Return the [x, y] coordinate for the center point of the cell that contains the specified text.  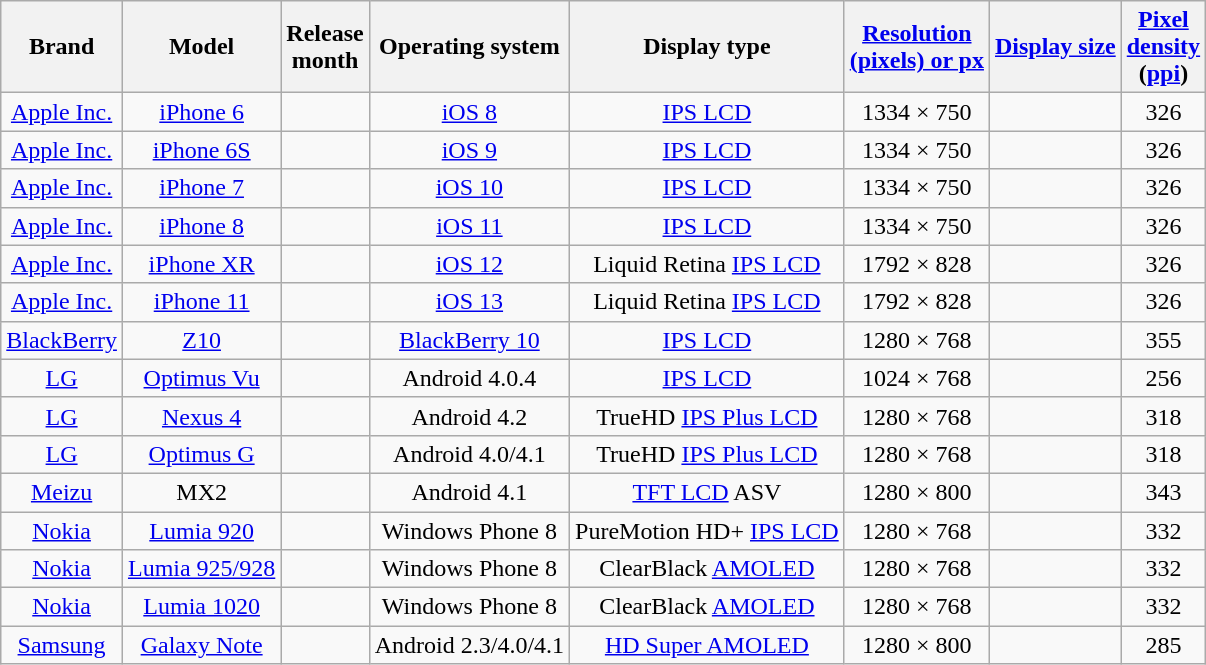
Android 4.0/4.1 [469, 454]
Meizu [62, 492]
iOS 11 [469, 226]
iOS 9 [469, 150]
PureMotion HD+ IPS LCD [708, 531]
iPhone 8 [201, 226]
Display size [1055, 47]
iOS 12 [469, 264]
iOS 8 [469, 112]
Nexus 4 [201, 416]
iOS 13 [469, 302]
Display type [708, 47]
1024 × 768 [916, 378]
256 [1163, 378]
MX2 [201, 492]
BlackBerry 10 [469, 340]
BlackBerry [62, 340]
Galaxy Note [201, 645]
Resolution(pixels) or px [916, 47]
Optimus Vu [201, 378]
285 [1163, 645]
Lumia 1020 [201, 607]
Model [201, 47]
Android 4.2 [469, 416]
HD Super AMOLED [708, 645]
Samsung [62, 645]
iPhone 11 [201, 302]
iPhone XR [201, 264]
Android 2.3/4.0/4.1 [469, 645]
Lumia 925/928 [201, 569]
iPhone 7 [201, 188]
Z10 [201, 340]
Brand [62, 47]
Android 4.0.4 [469, 378]
Android 4.1 [469, 492]
Lumia 920 [201, 531]
343 [1163, 492]
Optimus G [201, 454]
iPhone 6S [201, 150]
iOS 10 [469, 188]
355 [1163, 340]
Operating system [469, 47]
Releasemonth [325, 47]
TFT LCD ASV [708, 492]
Pixeldensity(ppi) [1163, 47]
iPhone 6 [201, 112]
